Locate the cell with the specified text and output its [x, y] center coordinate. 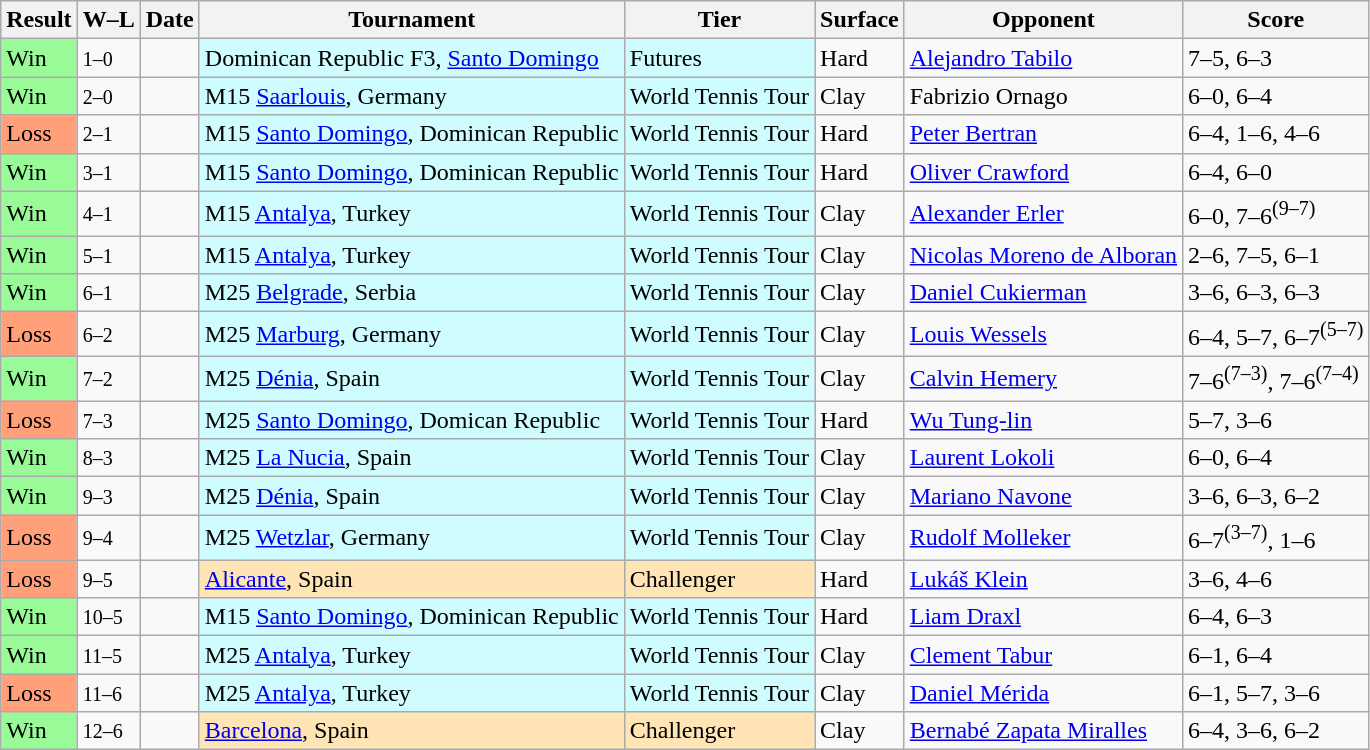
Opponent [1043, 20]
6–0, 7–6(9–7) [1276, 214]
7–6(7–3), 7–6(7–4) [1276, 378]
Laurent Lokoli [1043, 458]
Wu Tung-lin [1043, 420]
6–7(3–7), 1–6 [1276, 538]
Alejandro Tabilo [1043, 58]
M25 Santo Domingo, Domican Republic [412, 420]
Dominican Republic F3, Santo Domingo [412, 58]
M25 Belgrade, Serbia [412, 293]
Louis Wessels [1043, 334]
Calvin Hemery [1043, 378]
Date [170, 20]
2–0 [108, 96]
3–6, 6–3, 6–2 [1276, 496]
M25 La Nucia, Spain [412, 458]
11–5 [108, 655]
5–1 [108, 255]
6–4, 6–0 [1276, 172]
Score [1276, 20]
4–1 [108, 214]
Tier [719, 20]
Fabrizio Ornago [1043, 96]
6–4, 3–6, 6–2 [1276, 731]
1–0 [108, 58]
Daniel Mérida [1043, 693]
Clement Tabur [1043, 655]
3–1 [108, 172]
6–4, 5–7, 6–7(5–7) [1276, 334]
Oliver Crawford [1043, 172]
7–2 [108, 378]
Rudolf Molleker [1043, 538]
9–5 [108, 579]
Alicante, Spain [412, 579]
12–6 [108, 731]
Futures [719, 58]
6–1 [108, 293]
Peter Bertran [1043, 134]
Nicolas Moreno de Alboran [1043, 255]
8–3 [108, 458]
Bernabé Zapata Miralles [1043, 731]
7–5, 6–3 [1276, 58]
6–4, 1–6, 4–6 [1276, 134]
6–2 [108, 334]
M25 Wetzlar, Germany [412, 538]
Lukáš Klein [1043, 579]
2–6, 7–5, 6–1 [1276, 255]
9–4 [108, 538]
6–1, 5–7, 3–6 [1276, 693]
7–3 [108, 420]
11–6 [108, 693]
10–5 [108, 617]
M25 Marburg, Germany [412, 334]
3–6, 4–6 [1276, 579]
9–3 [108, 496]
Mariano Navone [1043, 496]
Surface [860, 20]
W–L [108, 20]
3–6, 6–3, 6–3 [1276, 293]
Liam Draxl [1043, 617]
Alexander Erler [1043, 214]
Tournament [412, 20]
6–4, 6–3 [1276, 617]
Result [39, 20]
5–7, 3–6 [1276, 420]
Barcelona, Spain [412, 731]
6–1, 6–4 [1276, 655]
M15 Saarlouis, Germany [412, 96]
Daniel Cukierman [1043, 293]
2–1 [108, 134]
